For the text-containing cell, return its midpoint in [x, y] coordinate format. 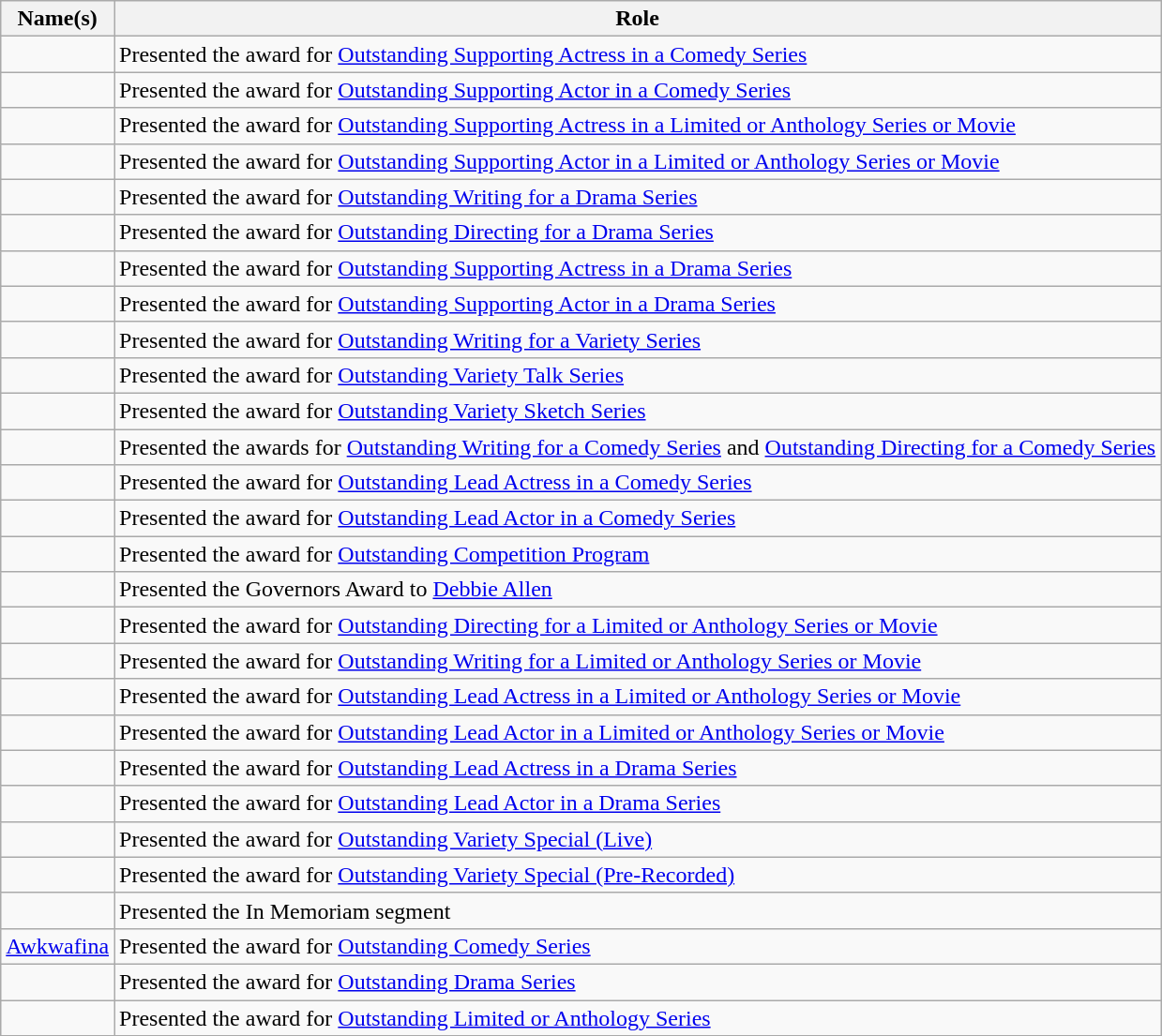
Presented the award for Outstanding Limited or Anthology Series [638, 1017]
Presented the award for Outstanding Directing for a Drama Series [638, 233]
Presented the Governors Award to Debbie Allen [638, 590]
Presented the award for Outstanding Supporting Actor in a Limited or Anthology Series or Movie [638, 161]
Presented the award for Outstanding Lead Actor in a Limited or Anthology Series or Movie [638, 732]
Presented the award for Outstanding Supporting Actress in a Comedy Series [638, 54]
Presented the awards for Outstanding Writing for a Comedy Series and Outstanding Directing for a Comedy Series [638, 447]
Presented the award for Outstanding Variety Sketch Series [638, 411]
Presented the award for Outstanding Variety Special (Live) [638, 839]
Presented the award for Outstanding Supporting Actor in a Drama Series [638, 304]
Presented the award for Outstanding Supporting Actress in a Limited or Anthology Series or Movie [638, 126]
Presented the award for Outstanding Writing for a Limited or Anthology Series or Movie [638, 661]
Awkwafina [58, 946]
Presented the award for Outstanding Lead Actor in a Comedy Series [638, 518]
Presented the award for Outstanding Competition Program [638, 554]
Name(s) [58, 19]
Presented the award for Outstanding Lead Actress in a Comedy Series [638, 483]
Presented the award for Outstanding Lead Actress in a Limited or Anthology Series or Movie [638, 697]
Presented the award for Outstanding Variety Talk Series [638, 375]
Presented the award for Outstanding Comedy Series [638, 946]
Presented the award for Outstanding Directing for a Limited or Anthology Series or Movie [638, 625]
Presented the award for Outstanding Lead Actor in a Drama Series [638, 803]
Role [638, 19]
Presented the award for Outstanding Drama Series [638, 982]
Presented the award for Outstanding Writing for a Variety Series [638, 339]
Presented the award for Outstanding Supporting Actor in a Comedy Series [638, 90]
Presented the award for Outstanding Writing for a Drama Series [638, 197]
Presented the award for Outstanding Supporting Actress in a Drama Series [638, 268]
Presented the award for Outstanding Lead Actress in a Drama Series [638, 768]
Presented the In Memoriam segment [638, 910]
Presented the award for Outstanding Variety Special (Pre-Recorded) [638, 875]
